For the text-containing cell, return its midpoint in [X, Y] coordinate format. 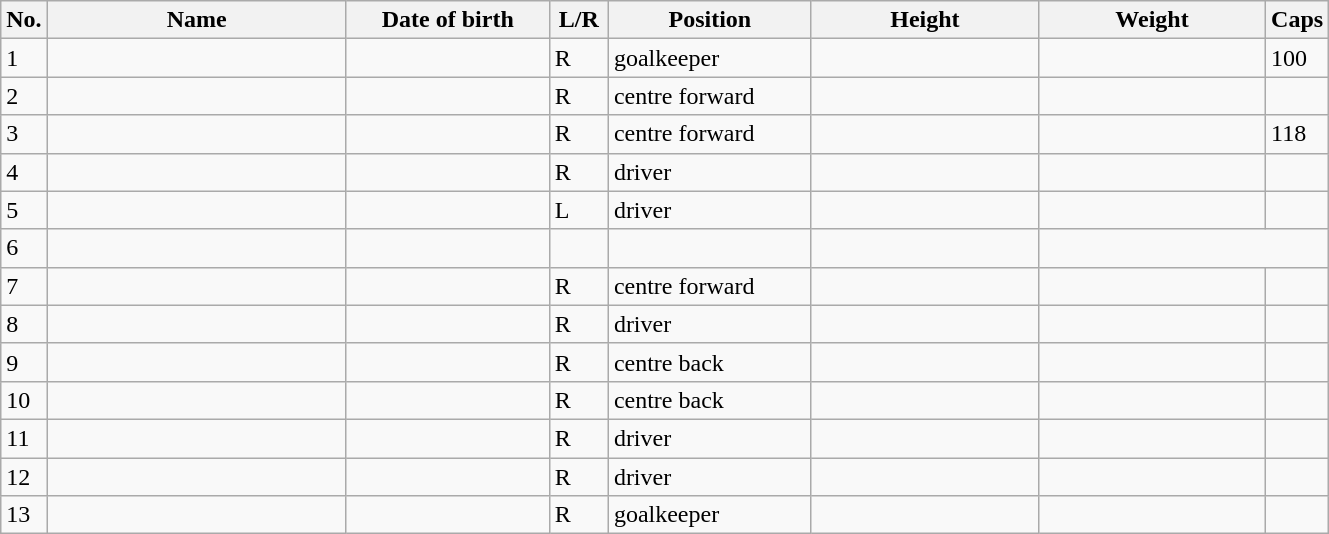
6 [24, 248]
L/R [578, 20]
12 [24, 477]
5 [24, 210]
100 [1298, 58]
Position [710, 20]
11 [24, 438]
L [578, 210]
No. [24, 20]
Date of birth [448, 20]
3 [24, 134]
8 [24, 324]
9 [24, 362]
7 [24, 286]
13 [24, 515]
Caps [1298, 20]
118 [1298, 134]
Weight [1152, 20]
Height [924, 20]
2 [24, 96]
4 [24, 172]
10 [24, 400]
1 [24, 58]
Name [196, 20]
